Capture the cell that displays the provided text and extract its (x, y) central coordinate. 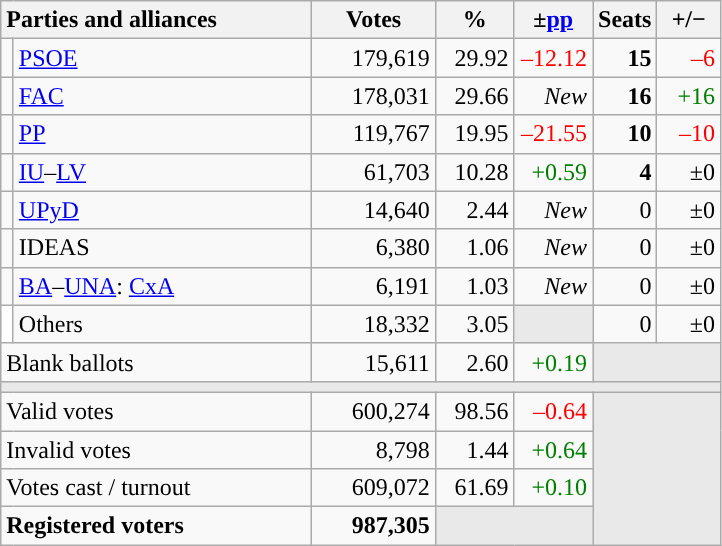
–6 (689, 58)
10 (624, 134)
2.60 (474, 362)
2.44 (474, 210)
29.66 (474, 96)
Seats (624, 20)
+0.64 (554, 449)
18,332 (374, 324)
–12.12 (554, 58)
–0.64 (554, 411)
–21.55 (554, 134)
+0.10 (554, 488)
IU–LV (162, 172)
Blank ballots (156, 362)
Votes (374, 20)
15,611 (374, 362)
% (474, 20)
16 (624, 96)
UPyD (162, 210)
15 (624, 58)
+/− (689, 20)
6,191 (374, 286)
29.92 (474, 58)
Others (162, 324)
609,072 (374, 488)
10.28 (474, 172)
BA–UNA: CxA (162, 286)
Registered voters (156, 526)
987,305 (374, 526)
–10 (689, 134)
98.56 (474, 411)
+0.19 (554, 362)
61,703 (374, 172)
8,798 (374, 449)
61.69 (474, 488)
Votes cast / turnout (156, 488)
1.44 (474, 449)
Invalid votes (156, 449)
1.03 (474, 286)
IDEAS (162, 248)
179,619 (374, 58)
178,031 (374, 96)
119,767 (374, 134)
19.95 (474, 134)
FAC (162, 96)
PSOE (162, 58)
600,274 (374, 411)
4 (624, 172)
3.05 (474, 324)
6,380 (374, 248)
14,640 (374, 210)
+16 (689, 96)
Valid votes (156, 411)
1.06 (474, 248)
±pp (554, 20)
Parties and alliances (156, 20)
PP (162, 134)
+0.59 (554, 172)
